Determine the [x, y] coordinate at the center of the cell enclosing the given text.  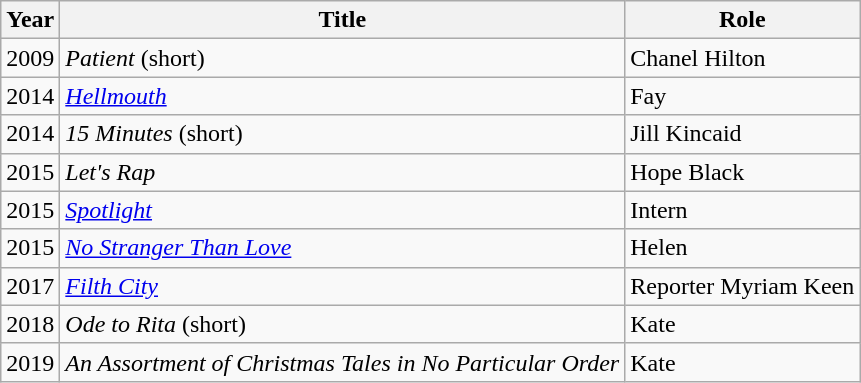
2018 [30, 324]
Title [342, 20]
15 Minutes (short) [342, 134]
Hellmouth [342, 96]
2009 [30, 58]
No Stranger Than Love [342, 248]
2017 [30, 286]
Year [30, 20]
Patient (short) [342, 58]
Spotlight [342, 210]
An Assortment of Christmas Tales in No Particular Order [342, 362]
Fay [742, 96]
Jill Kincaid [742, 134]
Filth City [342, 286]
Chanel Hilton [742, 58]
Helen [742, 248]
2019 [30, 362]
Role [742, 20]
Hope Black [742, 172]
Ode to Rita (short) [342, 324]
Reporter Myriam Keen [742, 286]
Let's Rap [342, 172]
Intern [742, 210]
